Provide the (x, y) coordinate of the cell's center where the given text is located.  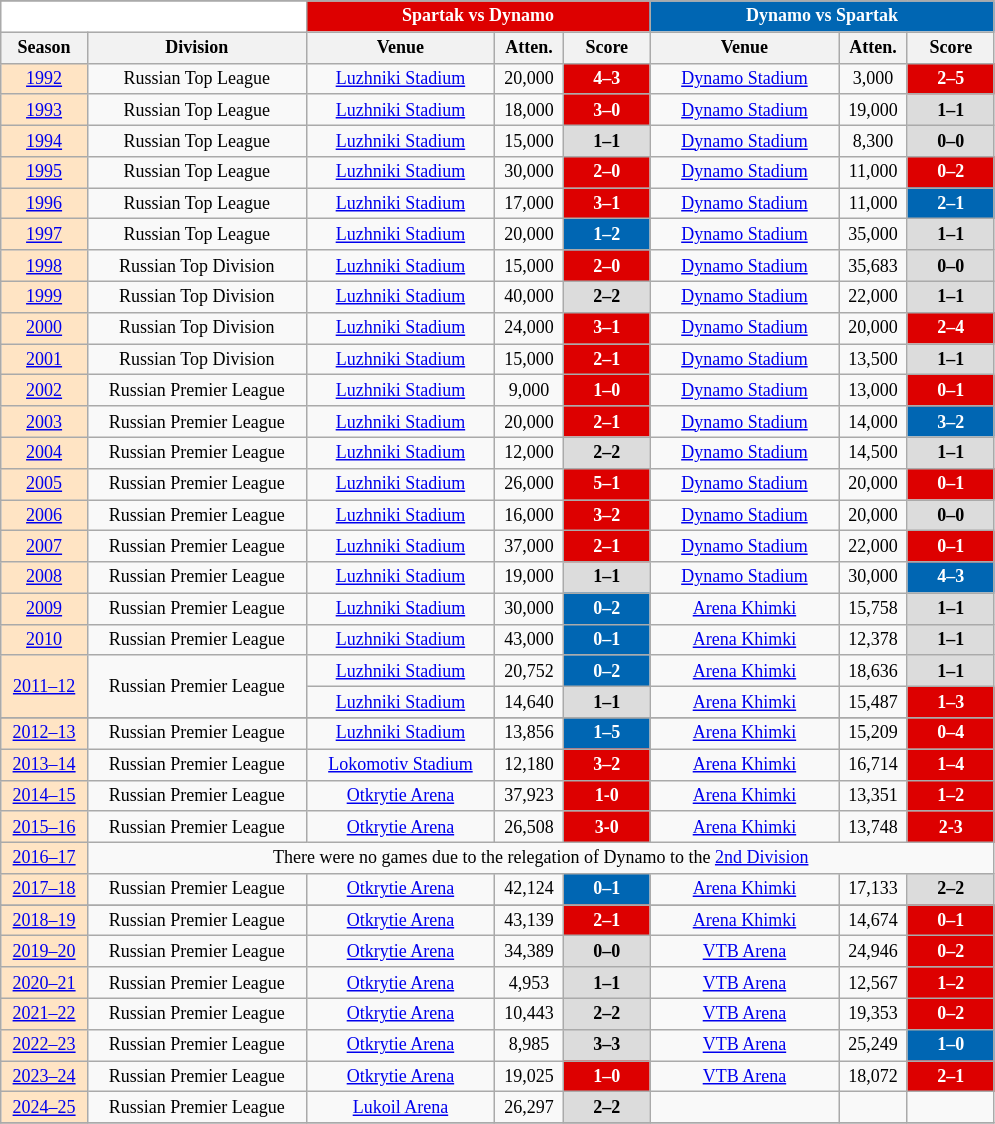
42,124 (530, 890)
25,249 (874, 1044)
2019–20 (44, 952)
18,072 (874, 1076)
12,180 (530, 764)
1992 (44, 78)
18,000 (530, 110)
35,683 (874, 266)
9,000 (530, 390)
35,000 (874, 234)
12,378 (874, 640)
12,567 (874, 982)
3,000 (874, 78)
17,133 (874, 890)
40,000 (530, 296)
26,000 (530, 484)
4,953 (530, 982)
2023–24 (44, 1076)
Lukoil Arena (400, 1108)
3–3 (606, 1044)
16,714 (874, 764)
2007 (44, 546)
37,923 (530, 796)
2003 (44, 422)
1–5 (606, 734)
14,674 (874, 920)
2016–17 (44, 858)
15,487 (874, 702)
2014–15 (44, 796)
26,297 (530, 1108)
2011–12 (44, 686)
2001 (44, 360)
2022–23 (44, 1044)
1–4 (950, 764)
15,758 (874, 608)
2010 (44, 640)
24,946 (874, 952)
19,353 (874, 1014)
2–4 (950, 328)
2021–22 (44, 1014)
12,000 (530, 452)
2013–14 (44, 764)
43,139 (530, 920)
37,000 (530, 546)
2018–19 (44, 920)
1996 (44, 204)
Spartak vs Dynamo (478, 16)
19,025 (530, 1076)
2005 (44, 484)
26,508 (530, 826)
2000 (44, 328)
14,500 (874, 452)
0–4 (950, 734)
24,000 (530, 328)
17,000 (530, 204)
13,748 (874, 826)
13,500 (874, 360)
18,636 (874, 670)
Division (196, 48)
3-0 (606, 826)
1997 (44, 234)
5–1 (606, 484)
2009 (44, 608)
1-0 (606, 796)
8,985 (530, 1044)
2006 (44, 516)
1–3 (950, 702)
2008 (44, 578)
2012–13 (44, 734)
3–0 (606, 110)
2002 (44, 390)
There were no games due to the relegation of Dynamo to the 2nd Division (540, 858)
1995 (44, 172)
15,209 (874, 734)
20,752 (530, 670)
1998 (44, 266)
14,640 (530, 702)
2020–21 (44, 982)
43,000 (530, 640)
13,351 (874, 796)
2015–16 (44, 826)
1993 (44, 110)
13,000 (874, 390)
16,000 (530, 516)
1999 (44, 296)
2024–25 (44, 1108)
Lokomotiv Stadium (400, 764)
2-3 (950, 826)
Dynamo vs Spartak (822, 16)
14,000 (874, 422)
8,300 (874, 140)
10,443 (530, 1014)
13,856 (530, 734)
34,389 (530, 952)
2004 (44, 452)
2–5 (950, 78)
1994 (44, 140)
Season (44, 48)
2017–18 (44, 890)
